Output the [x, y] coordinate of the center of the cell containing the given text.  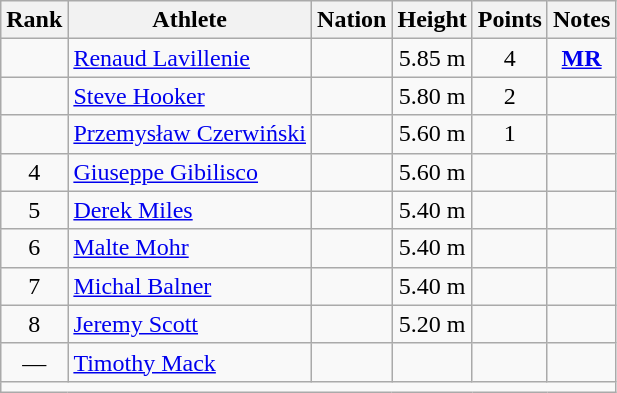
6 [34, 248]
Giuseppe Gibilisco [190, 172]
Steve Hooker [190, 96]
Athlete [190, 20]
8 [34, 324]
5.20 m [432, 324]
Derek Miles [190, 210]
7 [34, 286]
Jeremy Scott [190, 324]
5.80 m [432, 96]
Nation [352, 20]
Height [432, 20]
1 [510, 134]
MR [581, 58]
Notes [581, 20]
Przemysław Czerwiński [190, 134]
Michal Balner [190, 286]
Timothy Mack [190, 362]
Renaud Lavillenie [190, 58]
5 [34, 210]
Points [510, 20]
Malte Mohr [190, 248]
5.85 m [432, 58]
2 [510, 96]
Rank [34, 20]
— [34, 362]
